Return the (X, Y) coordinate for the center point of the cell that contains the specified text.  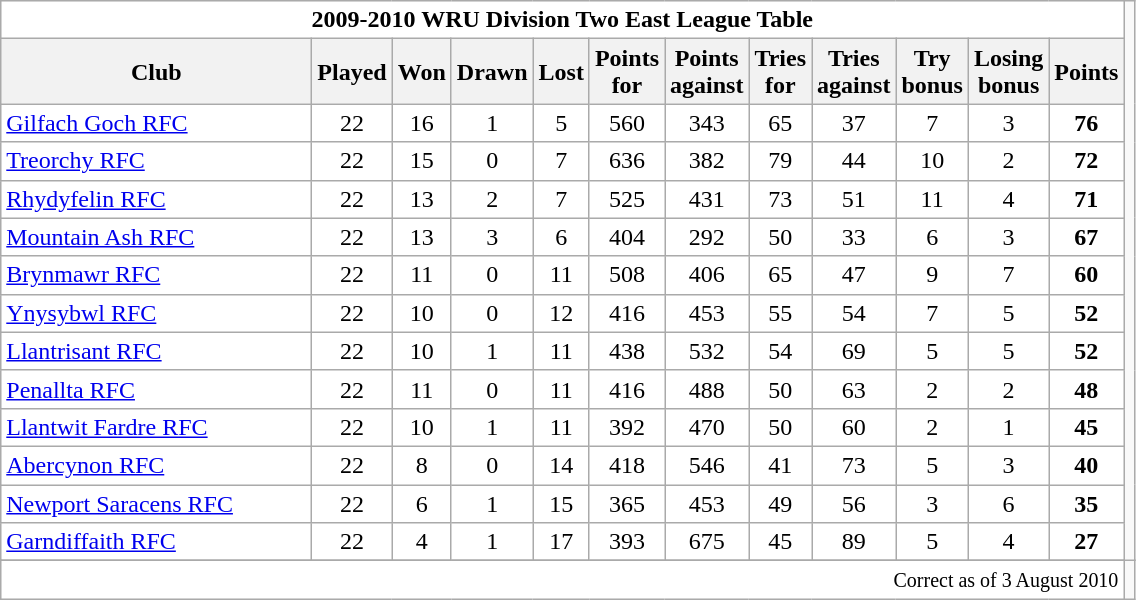
Tries against (854, 72)
48 (1086, 389)
Correct as of 3 August 2010 (562, 580)
Rhydyfelin RFC (156, 199)
76 (1086, 123)
Llantwit Fardre RFC (156, 427)
525 (626, 199)
Newport Saracens RFC (156, 503)
Played (352, 72)
14 (561, 465)
470 (706, 427)
Try bonus (932, 72)
41 (780, 465)
404 (626, 237)
Llantrisant RFC (156, 351)
27 (1086, 542)
Abercynon RFC (156, 465)
508 (626, 275)
343 (706, 123)
392 (626, 427)
Club (156, 72)
532 (706, 351)
16 (422, 123)
Won (422, 72)
Points (1086, 72)
393 (626, 542)
33 (854, 237)
69 (854, 351)
55 (780, 313)
9 (932, 275)
Penallta RFC (156, 389)
49 (780, 503)
Brynmawr RFC (156, 275)
63 (854, 389)
365 (626, 503)
17 (561, 542)
89 (854, 542)
636 (626, 161)
37 (854, 123)
71 (1086, 199)
382 (706, 161)
44 (854, 161)
Tries for (780, 72)
418 (626, 465)
Treorchy RFC (156, 161)
12 (561, 313)
2009-2010 WRU Division Two East League Table (562, 20)
406 (706, 275)
56 (854, 503)
Points for (626, 72)
Points against (706, 72)
35 (1086, 503)
47 (854, 275)
8 (422, 465)
Mountain Ash RFC (156, 237)
Drawn (492, 72)
560 (626, 123)
Ynysybwl RFC (156, 313)
675 (706, 542)
292 (706, 237)
Garndiffaith RFC (156, 542)
Losing bonus (1008, 72)
Lost (561, 72)
Gilfach Goch RFC (156, 123)
67 (1086, 237)
438 (626, 351)
79 (780, 161)
72 (1086, 161)
546 (706, 465)
431 (706, 199)
488 (706, 389)
40 (1086, 465)
51 (854, 199)
